Scan for the cell matching the given text and deliver its [X, Y] coordinate at center. 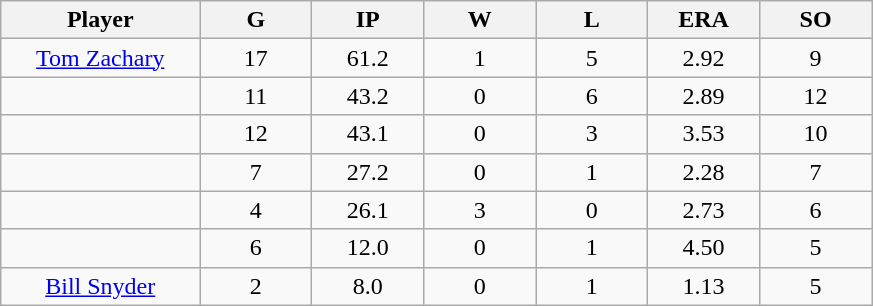
2.73 [704, 210]
SO [816, 20]
4.50 [704, 248]
W [480, 20]
G [256, 20]
43.1 [368, 134]
61.2 [368, 58]
Bill Snyder [100, 286]
1.13 [704, 286]
Tom Zachary [100, 58]
27.2 [368, 172]
9 [816, 58]
43.2 [368, 96]
10 [816, 134]
11 [256, 96]
L [592, 20]
26.1 [368, 210]
IP [368, 20]
2.28 [704, 172]
17 [256, 58]
12.0 [368, 248]
ERA [704, 20]
2 [256, 286]
2.89 [704, 96]
8.0 [368, 286]
2.92 [704, 58]
4 [256, 210]
3.53 [704, 134]
Player [100, 20]
